Return the [X, Y] coordinate for the center point of the cell that contains the specified text.  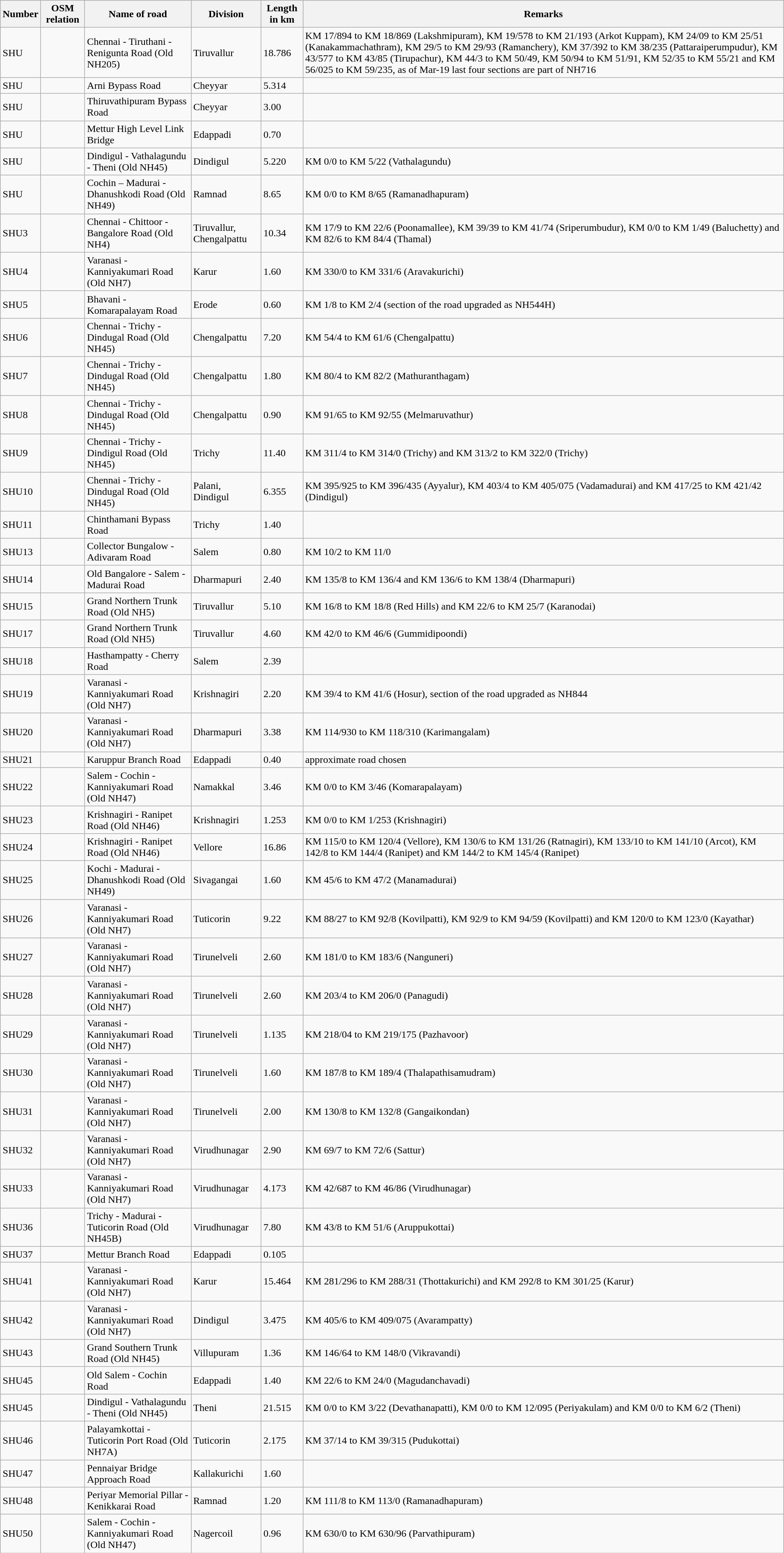
SHU31 [21, 1111]
SHU17 [21, 633]
KM 10/2 to KM 11/0 [543, 552]
KM 0/0 to KM 1/253 (Krishnagiri) [543, 819]
Namakkal [226, 787]
OSM relation [63, 14]
SHU14 [21, 579]
SHU8 [21, 415]
SHU21 [21, 760]
SHU36 [21, 1227]
3.00 [282, 107]
18.786 [282, 53]
SHU22 [21, 787]
Bhavani - Komarapalayam Road [138, 304]
5.314 [282, 85]
SHU47 [21, 1473]
1.36 [282, 1353]
SHU27 [21, 957]
SHU13 [21, 552]
KM 43/8 to KM 51/6 (Aruppukottai) [543, 1227]
KM 54/4 to KM 61/6 (Chengalpattu) [543, 337]
SHU37 [21, 1254]
SHU43 [21, 1353]
0.90 [282, 415]
Number [21, 14]
Name of road [138, 14]
0.40 [282, 760]
KM 88/27 to KM 92/8 (Kovilpatti), KM 92/9 to KM 94/59 (Kovilpatti) and KM 120/0 to KM 123/0 (Kayathar) [543, 918]
Kochi - Madurai - Dhanushkodi Road (Old NH49) [138, 880]
SHU18 [21, 661]
KM 330/0 to KM 331/6 (Aravakurichi) [543, 271]
SHU9 [21, 453]
SHU28 [21, 996]
Erode [226, 304]
KM 135/8 to KM 136/4 and KM 136/6 to KM 138/4 (Dharmapuri) [543, 579]
Collector Bungalow - Adivaram Road [138, 552]
Mettur Branch Road [138, 1254]
Karuppur Branch Road [138, 760]
Old Bangalore - Salem - Madurai Road [138, 579]
KM 39/4 to KM 41/6 (Hosur), section of the road upgraded as NH844 [543, 694]
0.80 [282, 552]
KM 91/65 to KM 92/55 (Melmaruvathur) [543, 415]
KM 0/0 to KM 3/46 (Komarapalayam) [543, 787]
0.60 [282, 304]
Old Salem - Cochin Road [138, 1380]
SHU41 [21, 1282]
Trichy - Madurai - Tuticorin Road (Old NH45B) [138, 1227]
SHU15 [21, 607]
11.40 [282, 453]
SHU29 [21, 1034]
KM 69/7 to KM 72/6 (Sattur) [543, 1150]
Chennai - Tiruthani - Renigunta Road (Old NH205) [138, 53]
1.80 [282, 376]
KM 311/4 to KM 314/0 (Trichy) and KM 313/2 to KM 322/0 (Trichy) [543, 453]
0.105 [282, 1254]
0.70 [282, 134]
8.65 [282, 194]
KM 187/8 to KM 189/4 (Thalapathisamudram) [543, 1073]
SHU32 [21, 1150]
6.355 [282, 492]
Vellore [226, 847]
KM 146/64 to KM 148/0 (Vikravandi) [543, 1353]
Arni Bypass Road [138, 85]
KM 405/6 to KM 409/075 (Avarampatty) [543, 1320]
Thiruvathipuram Bypass Road [138, 107]
SHU20 [21, 732]
KM 218/04 to KM 219/175 (Pazhavoor) [543, 1034]
KM 181/0 to KM 183/6 (Nanguneri) [543, 957]
Grand Southern Trunk Road (Old NH45) [138, 1353]
7.80 [282, 1227]
KM 22/6 to KM 24/0 (Magudanchavadi) [543, 1380]
SHU46 [21, 1440]
3.38 [282, 732]
3.475 [282, 1320]
Villupuram [226, 1353]
approximate road chosen [543, 760]
Hasthampatty - Cherry Road [138, 661]
1.20 [282, 1501]
Mettur High Level Link Bridge [138, 134]
KM 42/687 to KM 46/86 (Virudhunagar) [543, 1189]
2.20 [282, 694]
Cochin – Madurai - Dhanushkodi Road (Old NH49) [138, 194]
SHU33 [21, 1189]
21.515 [282, 1408]
SHU50 [21, 1534]
KM 37/14 to KM 39/315 (Pudukottai) [543, 1440]
KM 80/4 to KM 82/2 (Mathuranthagam) [543, 376]
Palayamkottai - Tuticorin Port Road (Old NH7A) [138, 1440]
SHU42 [21, 1320]
SHU30 [21, 1073]
15.464 [282, 1282]
Division [226, 14]
KM 281/296 to KM 288/31 (Thottakurichi) and KM 292/8 to KM 301/25 (Karur) [543, 1282]
Nagercoil [226, 1534]
KM 630/0 to KM 630/96 (Parvathipuram) [543, 1534]
KM 111/8 to KM 113/0 (Ramanadhapuram) [543, 1501]
SHU24 [21, 847]
KM 114/930 to KM 118/310 (Karimangalam) [543, 732]
Length in km [282, 14]
SHU25 [21, 880]
Kallakurichi [226, 1473]
2.90 [282, 1150]
SHU4 [21, 271]
KM 203/4 to KM 206/0 (Panagudi) [543, 996]
KM 42/0 to KM 46/6 (Gummidipoondi) [543, 633]
Periyar Memorial Pillar - Kenikkarai Road [138, 1501]
SHU5 [21, 304]
KM 45/6 to KM 47/2 (Manamadurai) [543, 880]
SHU26 [21, 918]
SHU6 [21, 337]
SHU11 [21, 525]
KM 1/8 to KM 2/4 (section of the road upgraded as NH544H) [543, 304]
SHU23 [21, 819]
0.96 [282, 1534]
Sivagangai [226, 880]
Chinthamani Bypass Road [138, 525]
Chennai - Trichy - Dindigul Road (Old NH45) [138, 453]
Remarks [543, 14]
SHU19 [21, 694]
7.20 [282, 337]
Tiruvallur, Chengalpattu [226, 233]
Chennai - Chittoor - Bangalore Road (Old NH4) [138, 233]
10.34 [282, 233]
2.39 [282, 661]
9.22 [282, 918]
KM 130/8 to KM 132/8 (Gangaikondan) [543, 1111]
SHU3 [21, 233]
SHU10 [21, 492]
KM 0/0 to KM 8/65 (Ramanadhapuram) [543, 194]
5.10 [282, 607]
4.60 [282, 633]
KM 0/0 to KM 3/22 (Devathanapatti), KM 0/0 to KM 12/095 (Periyakulam) and KM 0/0 to KM 6/2 (Theni) [543, 1408]
16.86 [282, 847]
5.220 [282, 162]
SHU7 [21, 376]
KM 0/0 to KM 5/22 (Vathalagundu) [543, 162]
1.135 [282, 1034]
1.253 [282, 819]
4.173 [282, 1189]
KM 16/8 to KM 18/8 (Red Hills) and KM 22/6 to KM 25/7 (Karanodai) [543, 607]
SHU48 [21, 1501]
Theni [226, 1408]
KM 17/9 to KM 22/6 (Poonamallee), KM 39/39 to KM 41/74 (Sriperumbudur), KM 0/0 to KM 1/49 (Baluchetty) and KM 82/6 to KM 84/4 (Thamal) [543, 233]
2.00 [282, 1111]
Pennaiyar Bridge Approach Road [138, 1473]
2.40 [282, 579]
Palani, Dindigul [226, 492]
KM 395/925 to KM 396/435 (Ayyalur), KM 403/4 to KM 405/075 (Vadamadurai) and KM 417/25 to KM 421/42 (Dindigul) [543, 492]
2.175 [282, 1440]
3.46 [282, 787]
